Detect which cell encompasses the target text, then output its (X, Y) center coordinate. 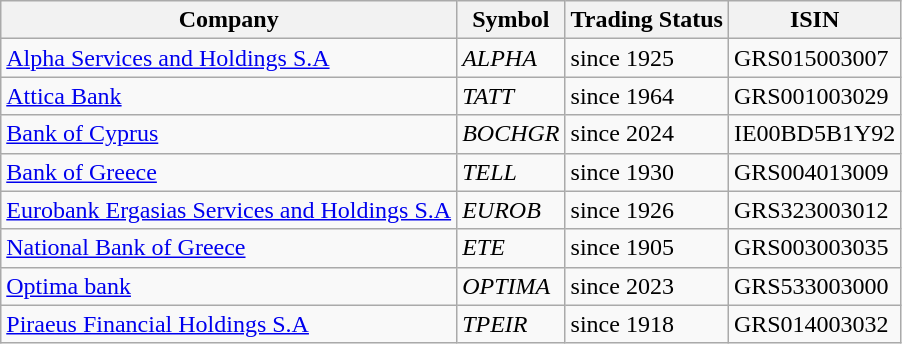
OPTIMA (511, 286)
ALPHA (511, 58)
GRS003003035 (814, 248)
Alpha Services and Holdings S.A (229, 58)
since 1964 (646, 96)
TATT (511, 96)
IE00BD5B1Y92 (814, 134)
Piraeus Financial Holdings S.A (229, 324)
ISIN (814, 20)
Optima bank (229, 286)
TPEIR (511, 324)
GRS323003012 (814, 210)
BOCHGR (511, 134)
Attica Bank (229, 96)
GRS533003000 (814, 286)
GRS014003032 (814, 324)
since 1918 (646, 324)
since 1926 (646, 210)
Company (229, 20)
Bank of Greece (229, 172)
ETE (511, 248)
EUROB (511, 210)
since 1905 (646, 248)
Trading Status (646, 20)
National Bank of Greece (229, 248)
Symbol (511, 20)
GRS004013009 (814, 172)
since 1930 (646, 172)
since 1925 (646, 58)
TELL (511, 172)
Bank of Cyprus (229, 134)
since 2024 (646, 134)
GRS001003029 (814, 96)
Eurobank Ergasias Services and Holdings S.A (229, 210)
GRS015003007 (814, 58)
since 2023 (646, 286)
